Scan for the cell matching the given text and deliver its (x, y) coordinate at center. 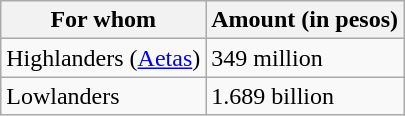
349 million (305, 58)
1.689 billion (305, 96)
Lowlanders (104, 96)
Highlanders (Aetas) (104, 58)
For whom (104, 20)
Amount (in pesos) (305, 20)
